From the cell containing the given text, extract its center point as [X, Y] coordinate. 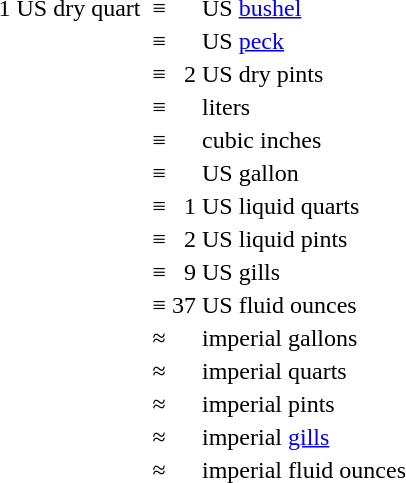
9 [184, 272]
37 [184, 305]
1 [184, 206]
